For the text-containing cell, return its midpoint in (x, y) coordinate format. 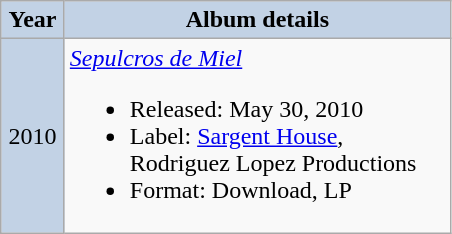
Sepulcros de MielReleased: May 30, 2010Label: Sargent House,Rodriguez Lopez ProductionsFormat: Download, LP (257, 136)
Year (33, 20)
2010 (33, 136)
Album details (257, 20)
